Output the (X, Y) coordinate of the center of the cell containing the given text.  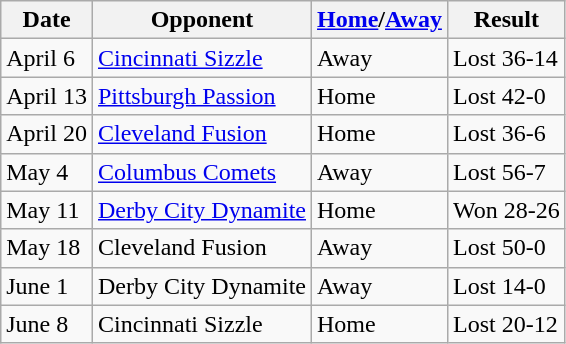
June 1 (47, 286)
Won 28-26 (506, 210)
Lost 36-6 (506, 134)
Lost 42-0 (506, 96)
May 18 (47, 248)
Lost 50-0 (506, 248)
Result (506, 20)
April 13 (47, 96)
April 6 (47, 58)
Date (47, 20)
Pittsburgh Passion (202, 96)
Lost 36-14 (506, 58)
June 8 (47, 324)
Lost 20-12 (506, 324)
May 4 (47, 172)
Lost 14-0 (506, 286)
Columbus Comets (202, 172)
May 11 (47, 210)
Home/Away (380, 20)
Lost 56-7 (506, 172)
Opponent (202, 20)
April 20 (47, 134)
